Return [X, Y] of the center of cell containing provided text 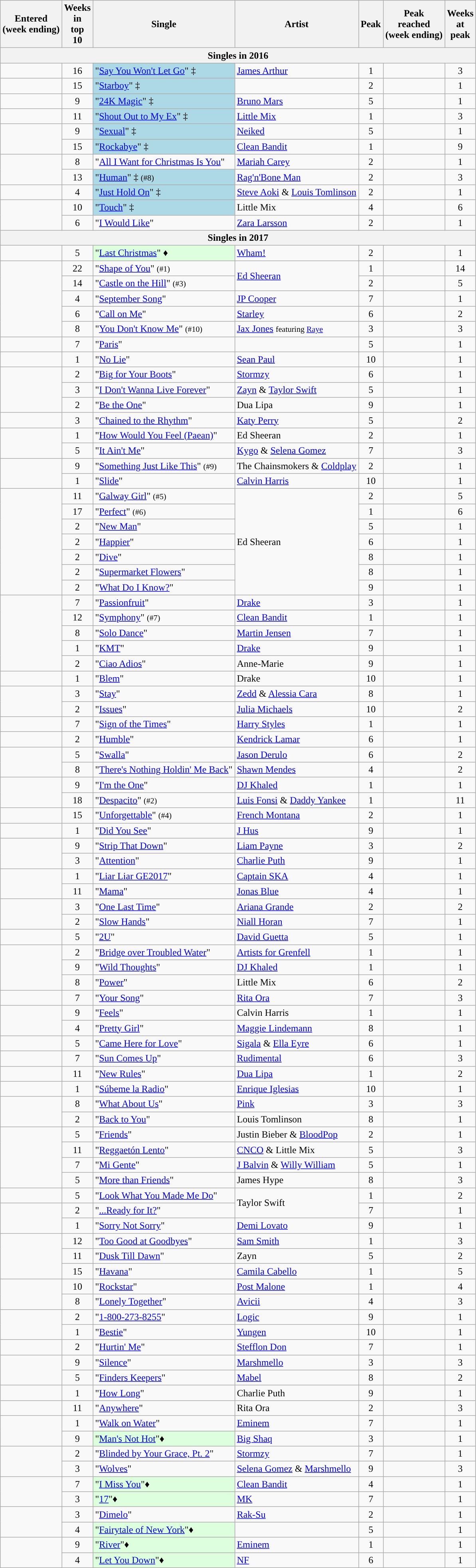
"Slide" [164, 481]
"Reggaetón Lento" [164, 1150]
Selena Gomez & Marshmello [296, 1469]
"More than Friends" [164, 1180]
"I Miss You"♦ [164, 1484]
"Strip That Down" [164, 846]
"2U" [164, 937]
"Blinded by Your Grace, Pt. 2" [164, 1454]
Jonas Blue [296, 891]
"Shape of You" (#1) [164, 268]
Singles in 2016 [238, 56]
"Came Here for Love" [164, 1043]
"Your Song" [164, 998]
Zedd & Alessia Cara [296, 694]
The Chainsmokers & Coldplay [296, 466]
"September Song" [164, 299]
Sean Paul [296, 359]
17 [77, 511]
"Mama" [164, 891]
"Passionfruit" [164, 603]
Artist [296, 24]
Louis Tomlinson [296, 1119]
JP Cooper [296, 299]
"Something Just Like This" (#9) [164, 466]
"Back to You" [164, 1119]
"Dimelo" [164, 1514]
Demi Lovato [296, 1226]
"Man's Not Hot"♦ [164, 1439]
Yungen [296, 1332]
Stefflon Don [296, 1347]
"Blem" [164, 678]
"Let You Down"♦ [164, 1560]
"Just Hold On" ‡ [164, 192]
NF [296, 1560]
MK [296, 1499]
"Anywhere" [164, 1408]
"KMT" [164, 648]
Zayn [296, 1256]
Martin Jensen [296, 633]
Rudimental [296, 1059]
"Happier" [164, 542]
"Súbeme la Radio" [164, 1089]
"Issues" [164, 709]
Wham! [296, 253]
"Swalla" [164, 755]
Avicii [296, 1302]
J Hus [296, 831]
Marshmello [296, 1362]
Rag'n'Bone Man [296, 177]
"Human" ‡ (#8) [164, 177]
"Touch" ‡ [164, 207]
"Solo Dance" [164, 633]
"No Lie" [164, 359]
"All I Want for Christmas Is You" [164, 162]
Shawn Mendes [296, 770]
"Rockstar" [164, 1287]
"Despacito" (#2) [164, 800]
"Attention" [164, 861]
"Shout Out to My Ex" ‡ [164, 116]
Jason Derulo [296, 755]
"What Do I Know?" [164, 587]
Post Malone [296, 1287]
"Bestie" [164, 1332]
Harry Styles [296, 724]
"Starboy" ‡ [164, 86]
"Last Christmas" ♦ [164, 253]
"I'm the One" [164, 785]
Julia Michaels [296, 709]
"Paris" [164, 344]
"How Long" [164, 1393]
"Perfect" (#6) [164, 511]
Niall Horan [296, 922]
Kygo & Selena Gomez [296, 450]
"River"♦ [164, 1545]
"Ciao Adios" [164, 663]
"Supermarket Flowers" [164, 572]
Steve Aoki & Louis Tomlinson [296, 192]
Zara Larsson [296, 222]
Sigala & Ella Eyre [296, 1043]
"Humble" [164, 739]
"Mi Gente" [164, 1165]
J Balvin & Willy William [296, 1165]
Jax Jones featuring Raye [296, 329]
Entered (week ending) [31, 24]
"Walk on Water" [164, 1423]
"Power" [164, 983]
"Sexual" ‡ [164, 131]
"You Don't Know Me" (#10) [164, 329]
Anne-Marie [296, 663]
Weeksintop10 [77, 24]
Single [164, 24]
"Dusk Till Dawn" [164, 1256]
"17"♦ [164, 1499]
CNCO & Little Mix [296, 1150]
"Call on Me" [164, 314]
"It Ain't Me" [164, 450]
"I Don't Wanna Live Forever" [164, 390]
"Look What You Made Me Do" [164, 1195]
Justin Bieber & BloodPop [296, 1134]
"Hurtin' Me" [164, 1347]
Luis Fonsi & Daddy Yankee [296, 800]
Kendrick Lamar [296, 739]
Katy Perry [296, 420]
"...Ready for It?" [164, 1211]
Mariah Carey [296, 162]
Rak-Su [296, 1514]
Artists for Grenfell [296, 952]
Enrique Iglesias [296, 1089]
Liam Payne [296, 846]
"Say You Won't Let Go" ‡ [164, 71]
David Guetta [296, 937]
Peakreached (week ending) [414, 24]
Maggie Lindemann [296, 1028]
"New Rules" [164, 1074]
Captain SKA [296, 876]
"There's Nothing Holdin' Me Back" [164, 770]
"Wild Thoughts" [164, 967]
Mabel [296, 1378]
"One Last Time" [164, 906]
Bruno Mars [296, 101]
"Lonely Together" [164, 1302]
Pink [296, 1104]
"Did You See" [164, 831]
Big Shaq [296, 1439]
"1-800-273-8255" [164, 1317]
"Castle on the Hill" (#3) [164, 283]
James Hype [296, 1180]
"Dive" [164, 557]
Logic [296, 1317]
Neiked [296, 131]
"Fairytale of New York"♦ [164, 1530]
"New Man" [164, 527]
Taylor Swift [296, 1203]
Zayn & Taylor Swift [296, 390]
"Liar Liar GE2017" [164, 876]
Singles in 2017 [238, 238]
"Slow Hands" [164, 922]
"Be the One" [164, 405]
"I Would Like" [164, 222]
"Too Good at Goodbyes" [164, 1241]
James Arthur [296, 71]
Sam Smith [296, 1241]
Peak [371, 24]
"Pretty Girl" [164, 1028]
"Silence" [164, 1362]
"Chained to the Rhythm" [164, 420]
"Galway Girl" (#5) [164, 496]
"Friends" [164, 1134]
Weeksatpeak [460, 24]
Ariana Grande [296, 906]
Starley [296, 314]
22 [77, 268]
"Unforgettable" (#4) [164, 815]
"Finders Keepers" [164, 1378]
"Big for Your Boots" [164, 375]
"Wolves" [164, 1469]
"Bridge over Troubled Water" [164, 952]
18 [77, 800]
"Rockabye" ‡ [164, 147]
"Stay" [164, 694]
"Feels" [164, 1013]
"What About Us" [164, 1104]
"Sun Comes Up" [164, 1059]
"Havana" [164, 1271]
Camila Cabello [296, 1271]
"How Would You Feel (Paean)" [164, 435]
"Sorry Not Sorry" [164, 1226]
French Montana [296, 815]
"24K Magic" ‡ [164, 101]
"Symphony" (#7) [164, 618]
16 [77, 71]
"Sign of the Times" [164, 724]
13 [77, 177]
